Provide the (x, y) coordinate of the cell's center where the given text is located.  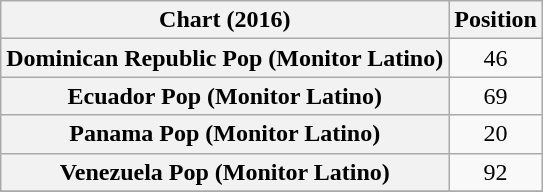
46 (496, 58)
Ecuador Pop (Monitor Latino) (225, 96)
69 (496, 96)
Panama Pop (Monitor Latino) (225, 134)
Position (496, 20)
Venezuela Pop (Monitor Latino) (225, 172)
Chart (2016) (225, 20)
Dominican Republic Pop (Monitor Latino) (225, 58)
20 (496, 134)
92 (496, 172)
